Return the (X, Y) coordinate for the center point of the cell that contains the specified text.  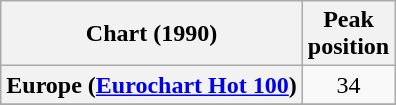
Chart (1990) (152, 34)
Europe (Eurochart Hot 100) (152, 85)
Peakposition (348, 34)
34 (348, 85)
